Detect which cell encompasses the target text, then output its (X, Y) center coordinate. 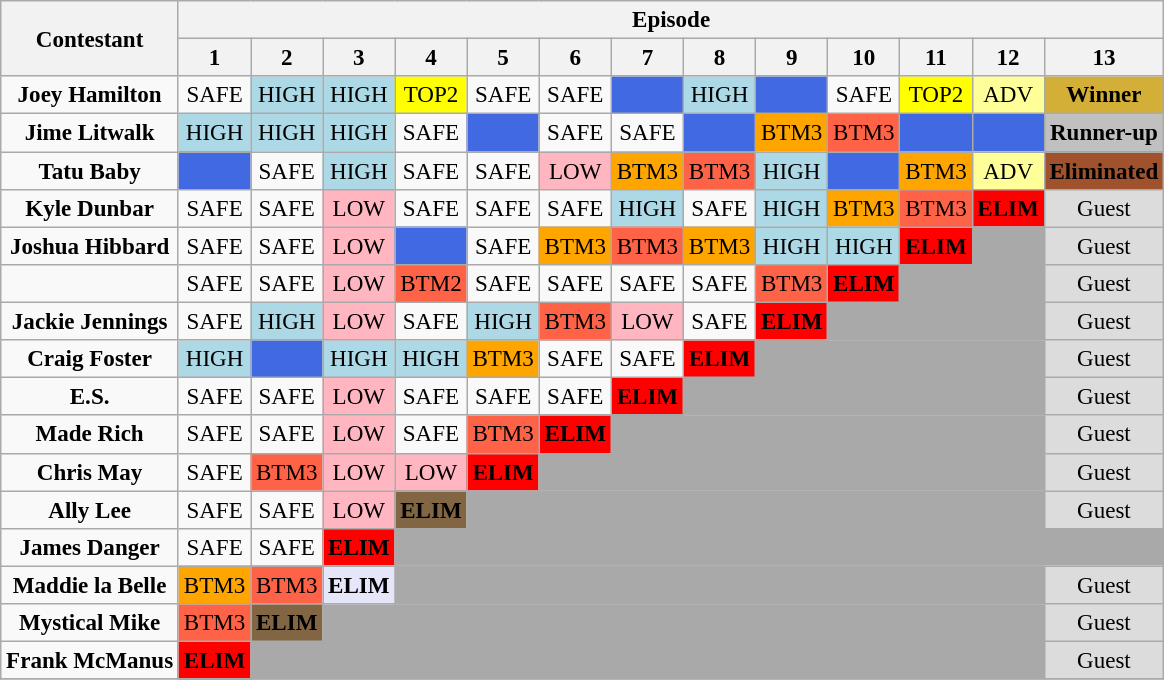
11 (936, 58)
Mystical Mike (90, 623)
Joey Hamilton (90, 95)
12 (1008, 58)
13 (1104, 58)
Contestant (90, 38)
Winner (1104, 95)
Made Rich (90, 435)
6 (575, 58)
Runner-up (1104, 133)
7 (647, 58)
5 (503, 58)
James Danger (90, 548)
4 (431, 58)
Jackie Jennings (90, 322)
3 (359, 58)
Kyle Dunbar (90, 209)
1 (214, 58)
Ally Lee (90, 510)
Tatu Baby (90, 171)
Frank McManus (90, 661)
BTM2 (431, 284)
Chris May (90, 472)
2 (287, 58)
Maddie la Belle (90, 585)
9 (792, 58)
8 (719, 58)
10 (864, 58)
Jime Litwalk (90, 133)
Craig Foster (90, 359)
E.S. (90, 397)
Eliminated (1104, 171)
Joshua Hibbard (90, 246)
Episode (670, 20)
